For the text-containing cell, return its midpoint in [x, y] coordinate format. 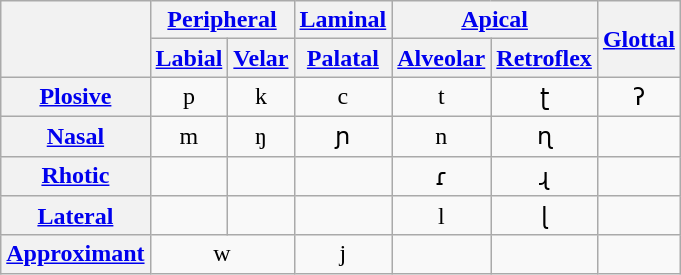
Plosive [76, 97]
j [343, 254]
ɳ [544, 136]
t [442, 97]
Apical [495, 20]
n [442, 136]
Glottal [638, 39]
ɭ [544, 216]
Peripheral [222, 20]
Retroflex [544, 58]
w [222, 254]
Labial [189, 58]
c [343, 97]
Lateral [76, 216]
ʈ [544, 97]
Velar [261, 58]
ɲ [343, 136]
Approximant [76, 254]
m [189, 136]
Alveolar [442, 58]
ɻ [544, 176]
k [261, 97]
Palatal [343, 58]
Rhotic [76, 176]
l [442, 216]
ʔ [638, 97]
p [189, 97]
Laminal [343, 20]
ɾ [442, 176]
Nasal [76, 136]
ŋ [261, 136]
